Pinpoint the cell where the given text exists, returning its [X, Y] midpoint coordinate. 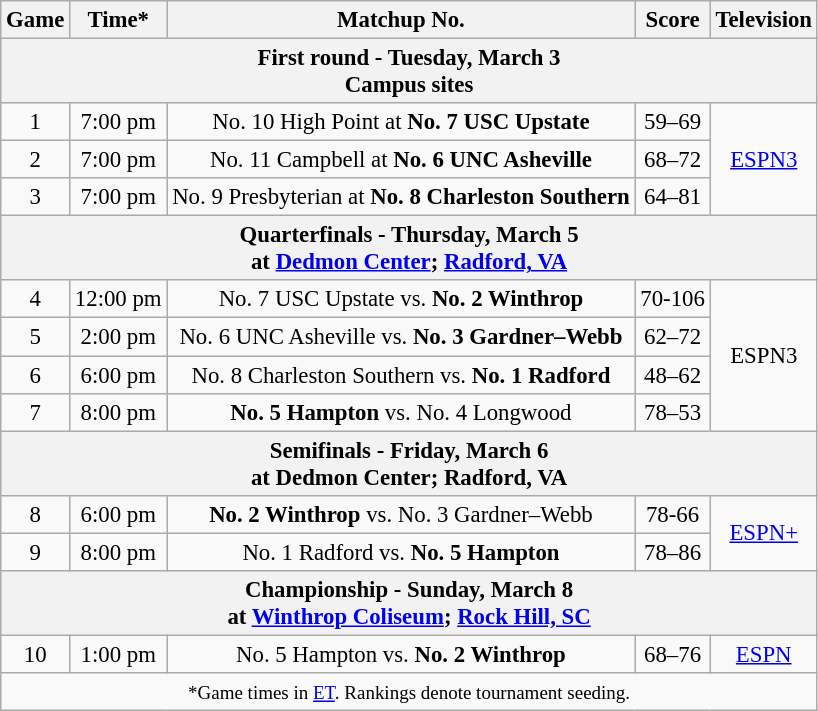
3 [36, 197]
ESPN [764, 654]
No. 6 UNC Asheville vs. No. 3 Gardner–Webb [401, 337]
10 [36, 654]
62–72 [672, 337]
No. 7 USC Upstate vs. No. 2 Winthrop [401, 299]
9 [36, 552]
Time* [118, 20]
No. 1 Radford vs. No. 5 Hampton [401, 552]
Quarterfinals - Thursday, March 5at Dedmon Center; Radford, VA [410, 248]
4 [36, 299]
78–86 [672, 552]
64–81 [672, 197]
48–62 [672, 375]
70-106 [672, 299]
No. 11 Campbell at No. 6 UNC Asheville [401, 160]
6 [36, 375]
Television [764, 20]
ESPN+ [764, 532]
59–69 [672, 122]
Championship - Sunday, March 8at Winthrop Coliseum; Rock Hill, SC [410, 604]
68–72 [672, 160]
2:00 pm [118, 337]
5 [36, 337]
*Game times in ET. Rankings denote tournament seeding. [410, 692]
Game [36, 20]
No. 9 Presbyterian at No. 8 Charleston Southern [401, 197]
2 [36, 160]
1:00 pm [118, 654]
8 [36, 514]
Semifinals - Friday, March 6at Dedmon Center; Radford, VA [410, 464]
1 [36, 122]
No. 5 Hampton vs. No. 2 Winthrop [401, 654]
First round - Tuesday, March 3Campus sites [410, 72]
No. 8 Charleston Southern vs. No. 1 Radford [401, 375]
7 [36, 412]
68–76 [672, 654]
78-66 [672, 514]
Score [672, 20]
No. 2 Winthrop vs. No. 3 Gardner–Webb [401, 514]
78–53 [672, 412]
No. 10 High Point at No. 7 USC Upstate [401, 122]
Matchup No. [401, 20]
No. 5 Hampton vs. No. 4 Longwood [401, 412]
12:00 pm [118, 299]
